Return the (X, Y) coordinate for the center point of the cell that contains the specified text.  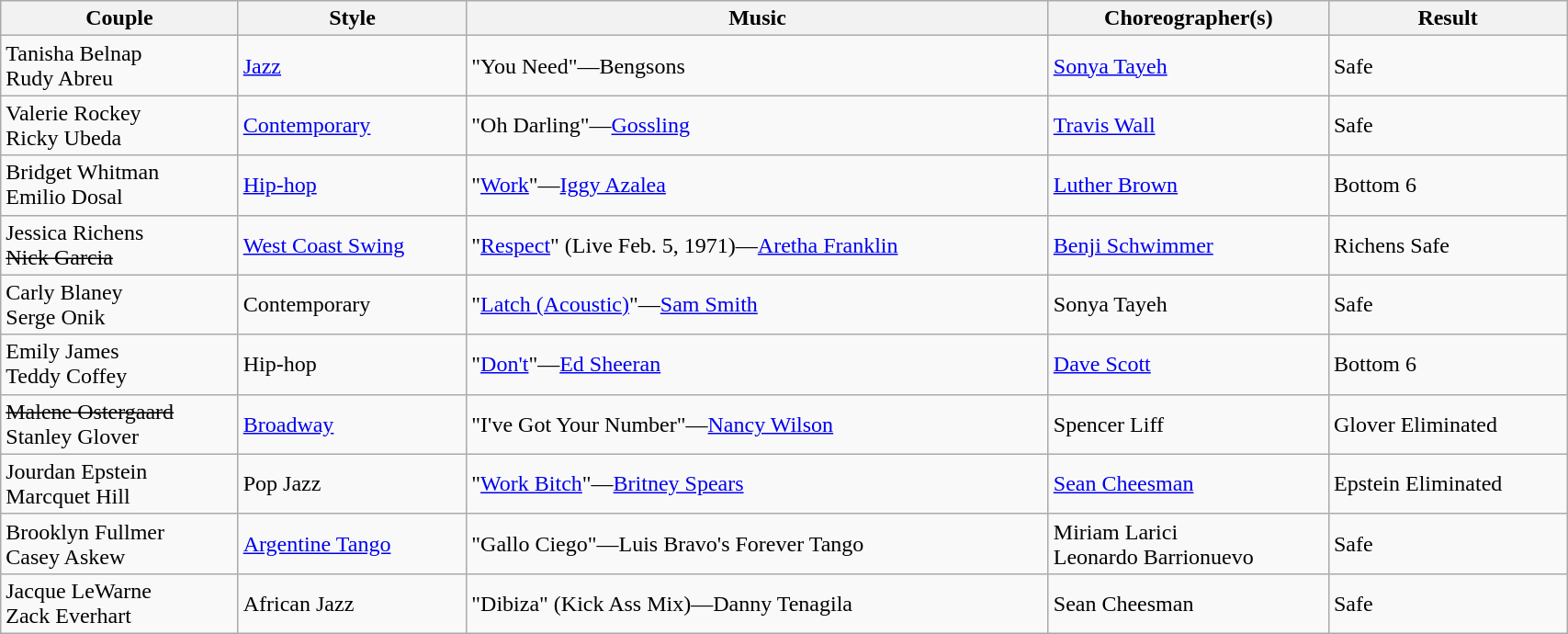
"Work Bitch"—Britney Spears (758, 483)
Miriam LariciLeonardo Barrionuevo (1189, 544)
Result (1448, 18)
Broadway (353, 425)
Couple (119, 18)
Music (758, 18)
"Respect" (Live Feb. 5, 1971)—Aretha Franklin (758, 244)
Bridget WhitmanEmilio Dosal (119, 186)
"Dibiza" (Kick Ass Mix)—Danny Tenagila (758, 603)
Emily JamesTeddy Coffey (119, 364)
Tanisha BelnapRudy Abreu (119, 66)
Choreographer(s) (1189, 18)
"Latch (Acoustic)"—Sam Smith (758, 305)
"Work"—Iggy Azalea (758, 186)
Jourdan EpsteinMarcquet Hill (119, 483)
Dave Scott (1189, 364)
"Don't"—Ed Sheeran (758, 364)
Jessica Richens Nick Garcia (119, 244)
"You Need"—Bengsons (758, 66)
Glover Eliminated (1448, 425)
Richens Safe (1448, 244)
Argentine Tango (353, 544)
"Gallo Ciego"—Luis Bravo's Forever Tango (758, 544)
Style (353, 18)
Malene OstergaardStanley Glover (119, 425)
Pop Jazz (353, 483)
Epstein Eliminated (1448, 483)
Jacque LeWarneZack Everhart (119, 603)
Valerie RockeyRicky Ubeda (119, 125)
Spencer Liff (1189, 425)
Travis Wall (1189, 125)
Benji Schwimmer (1189, 244)
Brooklyn FullmerCasey Askew (119, 544)
Luther Brown (1189, 186)
African Jazz (353, 603)
"I've Got Your Number"—Nancy Wilson (758, 425)
Jazz (353, 66)
"Oh Darling"—Gossling (758, 125)
Carly BlaneySerge Onik (119, 305)
West Coast Swing (353, 244)
